Scan for the cell matching the given text and deliver its (x, y) coordinate at center. 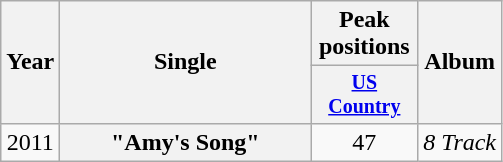
Peak positions (364, 34)
Single (186, 62)
US Country (364, 94)
2011 (30, 142)
"Amy's Song" (186, 142)
Year (30, 62)
8 Track (460, 142)
47 (364, 142)
Album (460, 62)
